Capture the cell that displays the provided text and extract its (x, y) central coordinate. 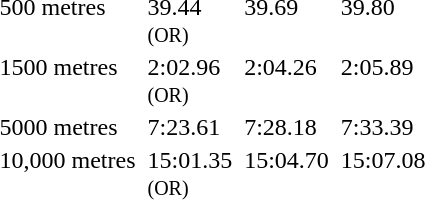
2:02.96(OR) (190, 80)
7:28.18 (287, 127)
2:04.26 (287, 80)
7:23.61 (190, 127)
